From the cell containing the given text, extract its center point as [X, Y] coordinate. 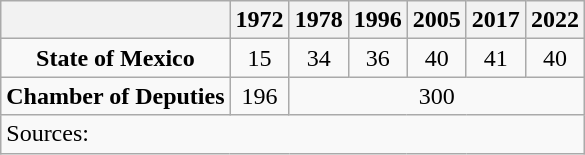
2022 [554, 20]
Chamber of Deputies [116, 96]
196 [260, 96]
State of Mexico [116, 58]
2017 [496, 20]
1996 [378, 20]
34 [318, 58]
1972 [260, 20]
300 [436, 96]
Sources: [293, 134]
2005 [436, 20]
41 [496, 58]
15 [260, 58]
1978 [318, 20]
36 [378, 58]
